Capture the cell that displays the provided text and extract its [x, y] central coordinate. 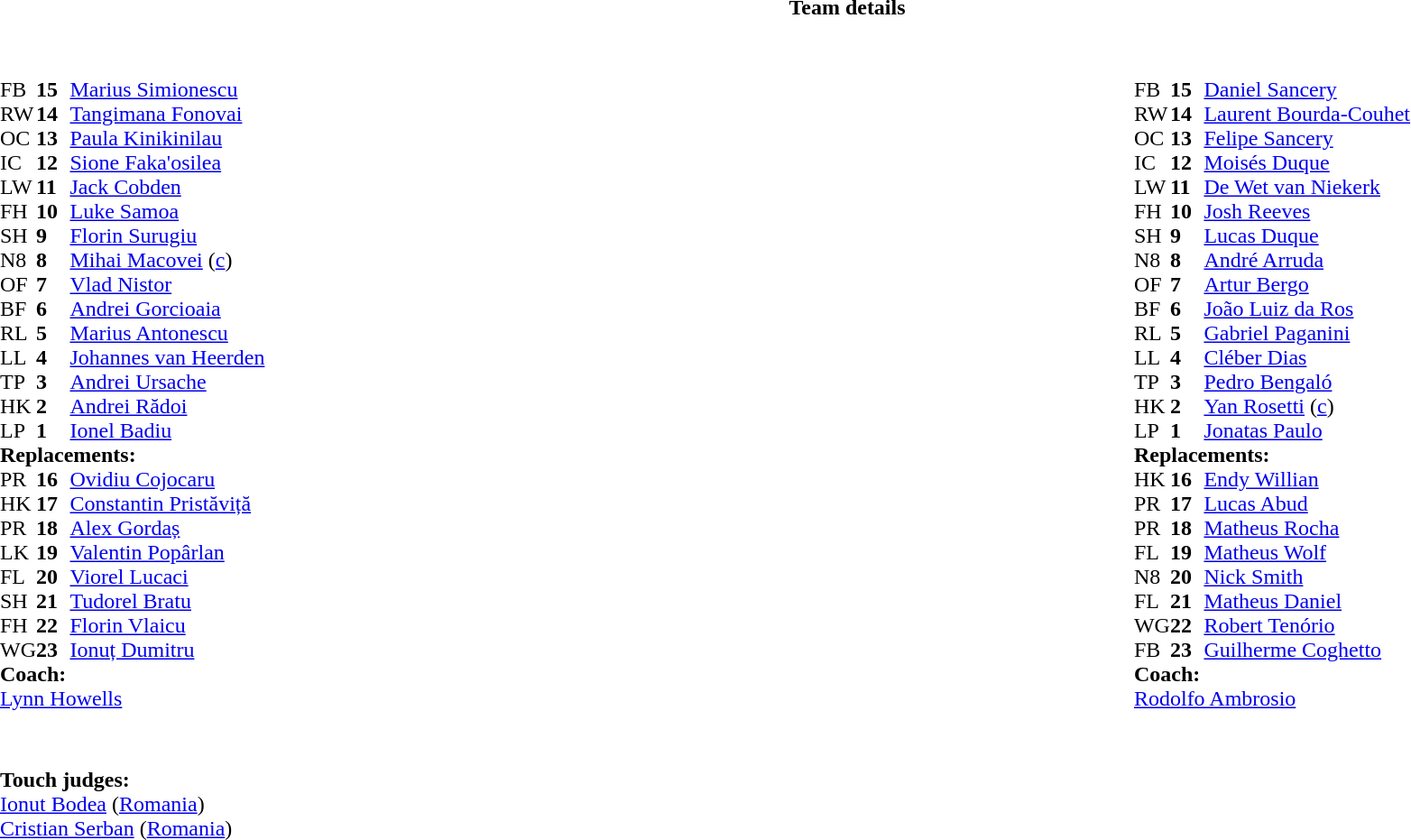
Yan Rosetti (c) [1306, 406]
Guilherme Coghetto [1306, 650]
Marius Simionescu [167, 90]
Marius Antonescu [167, 334]
André Arruda [1306, 260]
Cléber Dias [1306, 357]
Daniel Sancery [1306, 90]
Moisés Duque [1306, 162]
Laurent Bourda-Couhet [1306, 114]
Constantin Pristăviță [167, 503]
LK [18, 552]
Endy Willian [1306, 480]
Lucas Abud [1306, 503]
Rodolfo Ambrosio [1272, 698]
Matheus Daniel [1306, 601]
Lucas Duque [1306, 236]
Lynn Howells [132, 698]
Robert Tenório [1306, 626]
Andrei Ursache [167, 383]
Josh Reeves [1306, 211]
Andrei Gorcioaia [167, 309]
Ovidiu Cojocaru [167, 480]
Ionel Badiu [167, 431]
Matheus Rocha [1306, 529]
De Wet van Niekerk [1306, 188]
João Luiz da Ros [1306, 309]
Nick Smith [1306, 577]
Jack Cobden [167, 188]
Valentin Popârlan [167, 552]
Pedro Bengaló [1306, 383]
Felipe Sancery [1306, 139]
Johannes van Heerden [167, 357]
Vlad Nistor [167, 285]
Andrei Rădoi [167, 406]
Paula Kinikinilau [167, 139]
Jonatas Paulo [1306, 431]
Florin Vlaicu [167, 626]
Gabriel Paganini [1306, 334]
Ionuț Dumitru [167, 650]
Tudorel Bratu [167, 601]
Mihai Macovei (c) [167, 260]
Sione Faka'osilea [167, 162]
Artur Bergo [1306, 285]
Florin Surugiu [167, 236]
Matheus Wolf [1306, 552]
Alex Gordaș [167, 529]
Viorel Lucaci [167, 577]
Tangimana Fonovai [167, 114]
Luke Samoa [167, 211]
